Scan for the cell matching the given text and deliver its (x, y) coordinate at center. 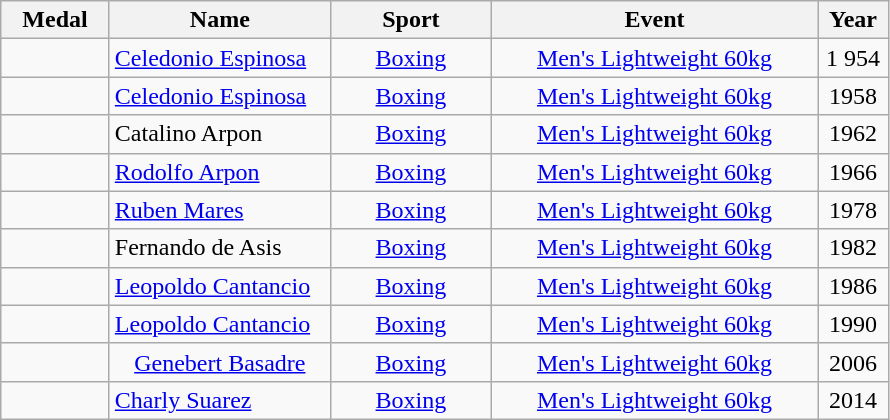
Genebert Basadre (220, 362)
1958 (854, 96)
2006 (854, 362)
Charly Suarez (220, 400)
1 954 (854, 58)
Event (654, 20)
1962 (854, 134)
Catalino Arpon (220, 134)
Year (854, 20)
1966 (854, 172)
Name (220, 20)
1982 (854, 248)
Ruben Mares (220, 210)
Sport (410, 20)
1978 (854, 210)
Medal (56, 20)
Fernando de Asis (220, 248)
1990 (854, 324)
2014 (854, 400)
1986 (854, 286)
Rodolfo Arpon (220, 172)
